Locate the cell with the specified text and output its (X, Y) center coordinate. 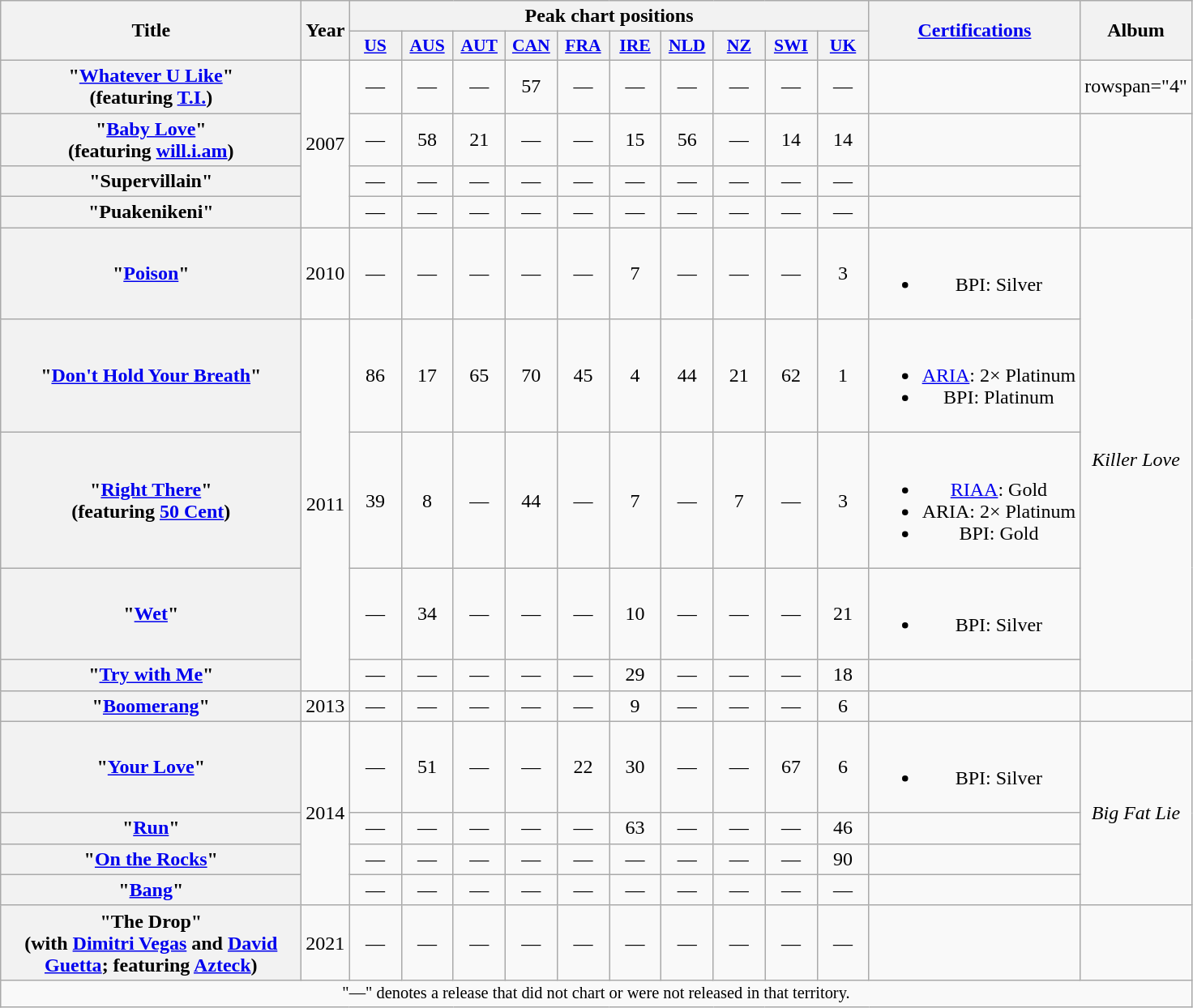
51 (427, 767)
56 (687, 139)
2013 (326, 706)
UK (843, 46)
15 (635, 139)
"Supervillain" (151, 182)
4 (635, 376)
CAN (531, 46)
rowspan="4" (1136, 86)
Killer Love (1136, 459)
2021 (326, 942)
US (375, 46)
58 (427, 139)
"On the Rocks" (151, 859)
"Whatever U Like"(featuring T.I.) (151, 86)
57 (531, 86)
"The Drop" (with Dimitri Vegas and David Guetta; featuring Azteck) (151, 942)
Certifications (974, 31)
"Don't Hold Your Breath" (151, 376)
63 (635, 828)
SWI (791, 46)
Album (1136, 31)
10 (635, 614)
Year (326, 31)
"Wet" (151, 614)
"Baby Love"(featuring will.i.am) (151, 139)
Title (151, 31)
AUS (427, 46)
34 (427, 614)
39 (375, 501)
"Boomerang" (151, 706)
Big Fat Lie (1136, 814)
NLD (687, 46)
70 (531, 376)
65 (479, 376)
67 (791, 767)
1 (843, 376)
"Run" (151, 828)
"Bang" (151, 890)
2010 (326, 274)
2011 (326, 505)
18 (843, 675)
ARIA: 2× PlatinumBPI: Platinum (974, 376)
"—" denotes a release that did not chart or were not released in that territory. (596, 993)
62 (791, 376)
RIAA: GoldARIA: 2× PlatinumBPI: Gold (974, 501)
Peak chart positions (609, 16)
AUT (479, 46)
"Try with Me" (151, 675)
2014 (326, 814)
FRA (583, 46)
29 (635, 675)
NZ (739, 46)
"Right There" (featuring 50 Cent) (151, 501)
"Poison" (151, 274)
"Puakenikeni" (151, 212)
86 (375, 376)
8 (427, 501)
17 (427, 376)
45 (583, 376)
30 (635, 767)
90 (843, 859)
22 (583, 767)
"Your Love" (151, 767)
2007 (326, 143)
IRE (635, 46)
9 (635, 706)
46 (843, 828)
